Pinpoint the cell where the given text exists, returning its [x, y] midpoint coordinate. 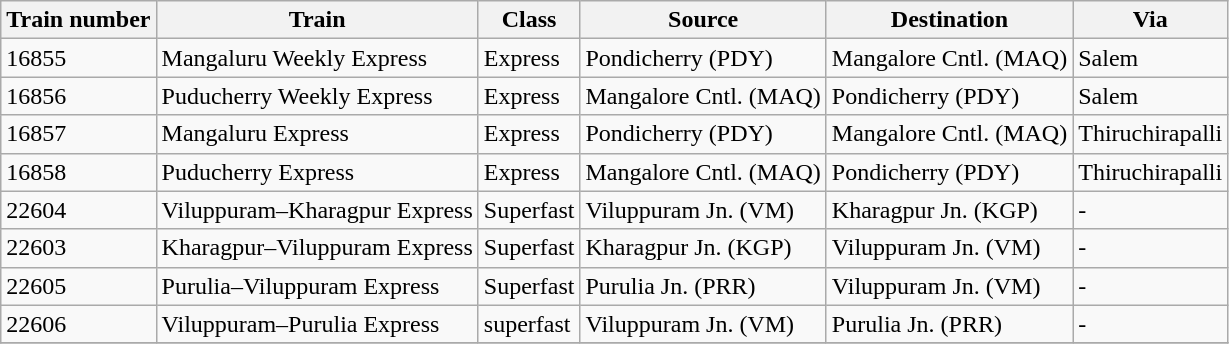
16857 [78, 134]
Via [1150, 20]
16855 [78, 58]
16858 [78, 172]
22604 [78, 210]
Viluppuram–Kharagpur Express [317, 210]
Class [529, 20]
Train number [78, 20]
16856 [78, 96]
22606 [78, 324]
Kharagpur–Viluppuram Express [317, 248]
Source [703, 20]
22605 [78, 286]
Purulia–Viluppuram Express [317, 286]
Destination [949, 20]
superfast [529, 324]
22603 [78, 248]
Puducherry Weekly Express [317, 96]
Viluppuram–Purulia Express [317, 324]
Mangaluru Express [317, 134]
Train [317, 20]
Puducherry Express [317, 172]
Mangaluru Weekly Express [317, 58]
